Find where the given text appears and provide that cell's center as (X, Y) coordinate. 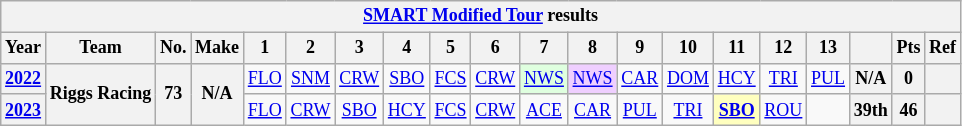
0 (908, 78)
Riggs Racing (100, 94)
Ref (943, 48)
5 (450, 48)
11 (736, 48)
Make (218, 48)
7 (544, 48)
9 (640, 48)
No. (174, 48)
Year (24, 48)
2023 (24, 110)
ROU (784, 110)
13 (828, 48)
6 (496, 48)
12 (784, 48)
SMART Modified Tour results (481, 16)
8 (592, 48)
1 (264, 48)
39th (870, 110)
Team (100, 48)
2 (310, 48)
Pts (908, 48)
46 (908, 110)
4 (406, 48)
73 (174, 94)
ACE (544, 110)
DOM (688, 78)
SNM (310, 78)
2022 (24, 78)
10 (688, 48)
3 (360, 48)
